Locate the cell with the specified text and output its [x, y] center coordinate. 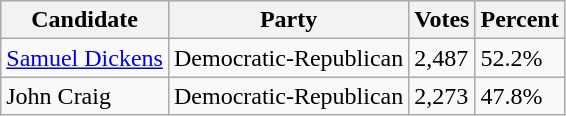
Votes [442, 20]
2,273 [442, 96]
52.2% [520, 58]
47.8% [520, 96]
John Craig [85, 96]
Candidate [85, 20]
2,487 [442, 58]
Party [288, 20]
Percent [520, 20]
Samuel Dickens [85, 58]
